Find where the given text appears and provide that cell's center as (x, y) coordinate. 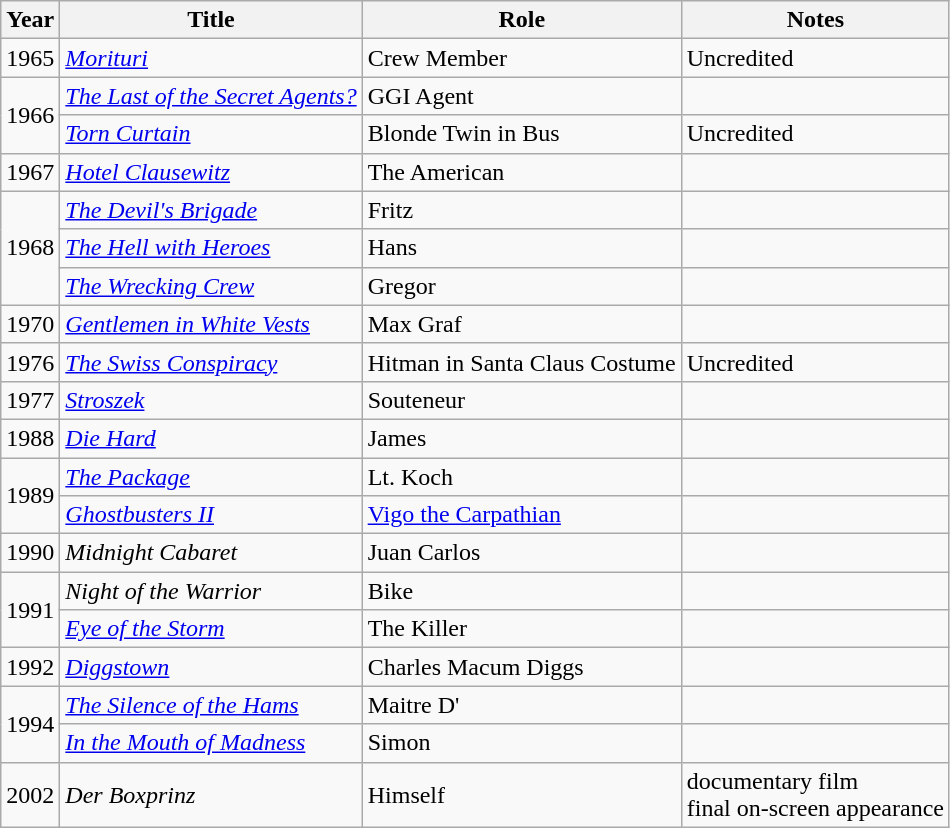
1994 (30, 724)
Himself (522, 794)
Juan Carlos (522, 553)
The Wrecking Crew (211, 286)
Maitre D' (522, 705)
Bike (522, 591)
Blonde Twin in Bus (522, 134)
Diggstown (211, 667)
Title (211, 20)
Hans (522, 248)
Charles Macum Diggs (522, 667)
Hotel Clausewitz (211, 172)
Die Hard (211, 438)
1968 (30, 248)
Torn Curtain (211, 134)
Hitman in Santa Claus Costume (522, 362)
Stroszek (211, 400)
1990 (30, 553)
Midnight Cabaret (211, 553)
James (522, 438)
Der Boxprinz (211, 794)
Eye of the Storm (211, 629)
Fritz (522, 210)
documentary filmfinal on-screen appearance (815, 794)
Souteneur (522, 400)
1966 (30, 115)
Night of the Warrior (211, 591)
In the Mouth of Madness (211, 743)
GGI Agent (522, 96)
The Last of the Secret Agents? (211, 96)
The Devil's Brigade (211, 210)
2002 (30, 794)
Gregor (522, 286)
1970 (30, 324)
1991 (30, 610)
1977 (30, 400)
Simon (522, 743)
1992 (30, 667)
The Hell with Heroes (211, 248)
Vigo the Carpathian (522, 515)
1967 (30, 172)
Morituri (211, 58)
Lt. Koch (522, 477)
Ghostbusters II (211, 515)
1976 (30, 362)
Crew Member (522, 58)
1989 (30, 496)
The Package (211, 477)
1988 (30, 438)
Max Graf (522, 324)
Year (30, 20)
Notes (815, 20)
The American (522, 172)
The Swiss Conspiracy (211, 362)
1965 (30, 58)
The Killer (522, 629)
Role (522, 20)
Gentlemen in White Vests (211, 324)
The Silence of the Hams (211, 705)
